Return (X, Y) of the center of cell containing provided text 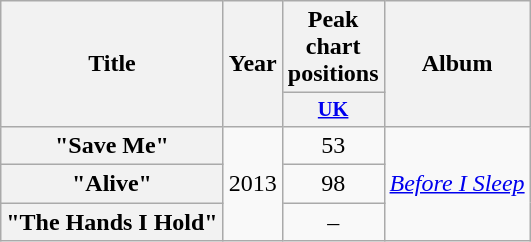
Album (457, 64)
Peak chart positions (333, 47)
53 (333, 145)
– (333, 222)
Year (252, 64)
Before I Sleep (457, 183)
Title (112, 64)
"Alive" (112, 184)
98 (333, 184)
UK (333, 110)
"The Hands I Hold" (112, 222)
"Save Me" (112, 145)
2013 (252, 183)
